Detect which cell encompasses the target text, then output its (x, y) center coordinate. 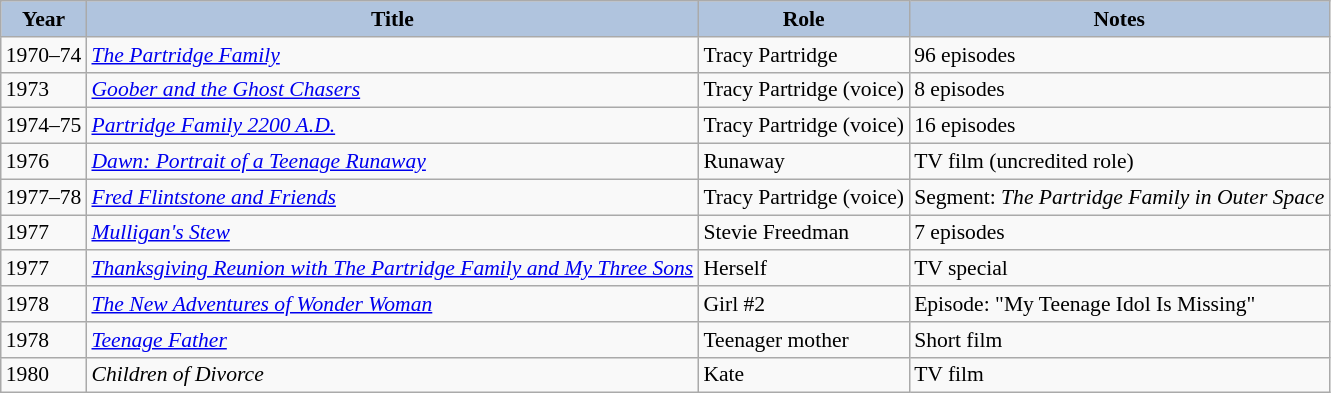
Kate (804, 375)
Thanksgiving Reunion with The Partridge Family and My Three Sons (392, 269)
The Partridge Family (392, 55)
Girl #2 (804, 304)
Runaway (804, 162)
1973 (44, 90)
Segment: The Partridge Family in Outer Space (1119, 197)
1974–75 (44, 126)
Short film (1119, 340)
1980 (44, 375)
16 episodes (1119, 126)
Goober and the Ghost Chasers (392, 90)
Mulligan's Stew (392, 233)
1977–78 (44, 197)
TV special (1119, 269)
Herself (804, 269)
Teenager mother (804, 340)
Fred Flintstone and Friends (392, 197)
1970–74 (44, 55)
Notes (1119, 19)
8 episodes (1119, 90)
Teenage Father (392, 340)
96 episodes (1119, 55)
1976 (44, 162)
Partridge Family 2200 A.D. (392, 126)
7 episodes (1119, 233)
Title (392, 19)
Children of Divorce (392, 375)
Dawn: Portrait of a Teenage Runaway (392, 162)
Role (804, 19)
TV film (uncredited role) (1119, 162)
Episode: "My Teenage Idol Is Missing" (1119, 304)
Tracy Partridge (804, 55)
Stevie Freedman (804, 233)
Year (44, 19)
The New Adventures of Wonder Woman (392, 304)
TV film (1119, 375)
